Locate the cell with the specified text and output its (X, Y) center coordinate. 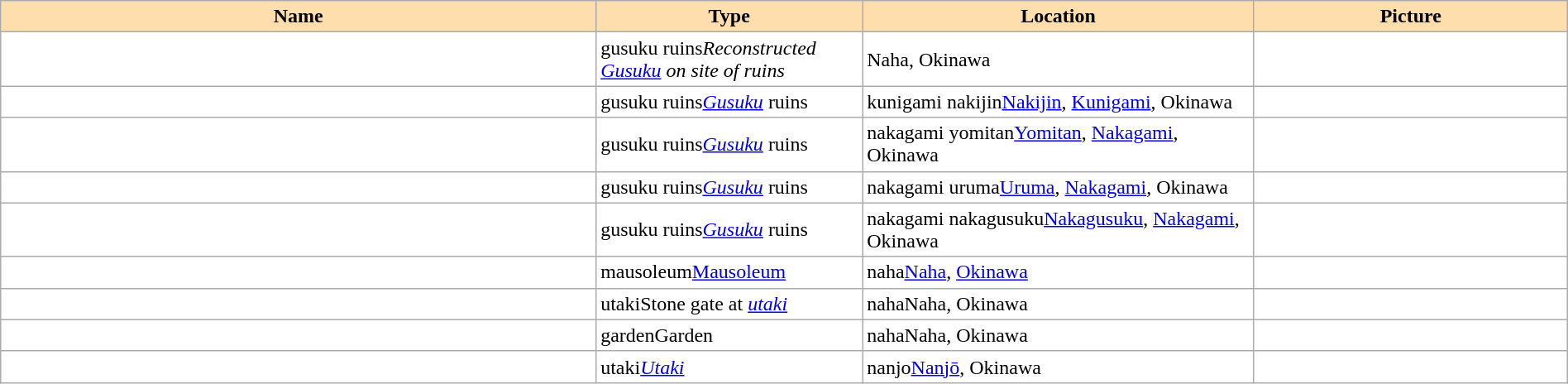
gardenGarden (729, 335)
mausoleumMausoleum (729, 272)
utakiStone gate at utaki (729, 304)
kunigami nakijinNakijin, Kunigami, Okinawa (1059, 102)
utakiUtaki (729, 367)
Type (729, 17)
Picture (1411, 17)
nakagami nakagusukuNakagusuku, Nakagami, Okinawa (1059, 230)
Name (299, 17)
nakagami urumaUruma, Nakagami, Okinawa (1059, 187)
nanjoNanjō, Okinawa (1059, 367)
nakagami yomitanYomitan, Nakagami, Okinawa (1059, 144)
Location (1059, 17)
Naha, Okinawa (1059, 60)
gusuku ruinsReconstructed Gusuku on site of ruins (729, 60)
